Provide the [X, Y] coordinate of the cell's center where the given text is located.  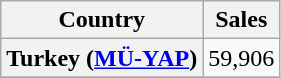
Country [102, 20]
Sales [242, 20]
Turkey (MÜ-YAP) [102, 58]
59,906 [242, 58]
